Provide the [x, y] coordinate of the cell's center where the given text is located.  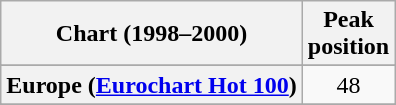
Europe (Eurochart Hot 100) [152, 85]
48 [348, 85]
Peakposition [348, 34]
Chart (1998–2000) [152, 34]
